Identify which cell holds the provided text, then report its [x, y] central coordinate. 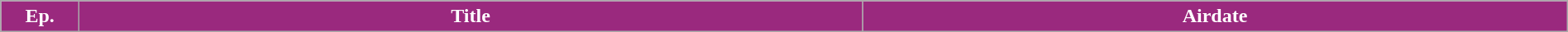
Title [470, 16]
Airdate [1216, 16]
Ep. [40, 16]
